Extract the (x, y) coordinate from the center of the cell holding the provided text.  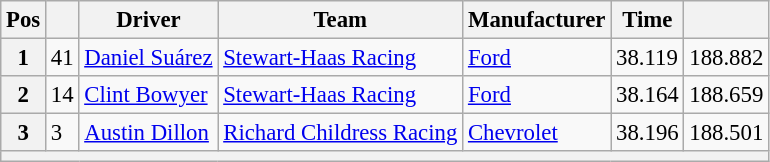
Manufacturer (537, 20)
Daniel Suárez (148, 58)
38.119 (648, 58)
2 (24, 95)
188.501 (726, 133)
188.659 (726, 95)
Clint Bowyer (148, 95)
38.164 (648, 95)
Team (340, 20)
41 (62, 58)
188.882 (726, 58)
Austin Dillon (148, 133)
Time (648, 20)
Pos (24, 20)
Chevrolet (537, 133)
Richard Childress Racing (340, 133)
Driver (148, 20)
14 (62, 95)
1 (24, 58)
38.196 (648, 133)
